Pinpoint the cell where the given text exists, returning its (x, y) midpoint coordinate. 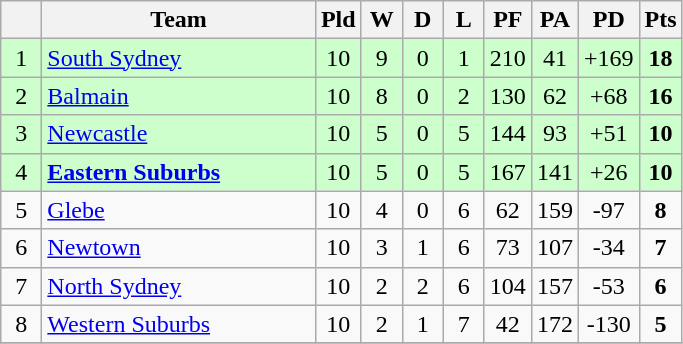
Pts (660, 20)
18 (660, 58)
73 (508, 248)
93 (554, 134)
159 (554, 210)
Balmain (179, 96)
172 (554, 324)
130 (508, 96)
+51 (608, 134)
-53 (608, 286)
9 (382, 58)
PF (508, 20)
PD (608, 20)
South Sydney (179, 58)
167 (508, 172)
-130 (608, 324)
D (422, 20)
210 (508, 58)
104 (508, 286)
Newcastle (179, 134)
157 (554, 286)
PA (554, 20)
141 (554, 172)
+169 (608, 58)
Team (179, 20)
-97 (608, 210)
+26 (608, 172)
+68 (608, 96)
41 (554, 58)
L (464, 20)
Eastern Suburbs (179, 172)
107 (554, 248)
Glebe (179, 210)
42 (508, 324)
North Sydney (179, 286)
Western Suburbs (179, 324)
16 (660, 96)
Pld (338, 20)
144 (508, 134)
W (382, 20)
-34 (608, 248)
Newtown (179, 248)
